Determine the (X, Y) coordinate at the center of the cell enclosing the given text.  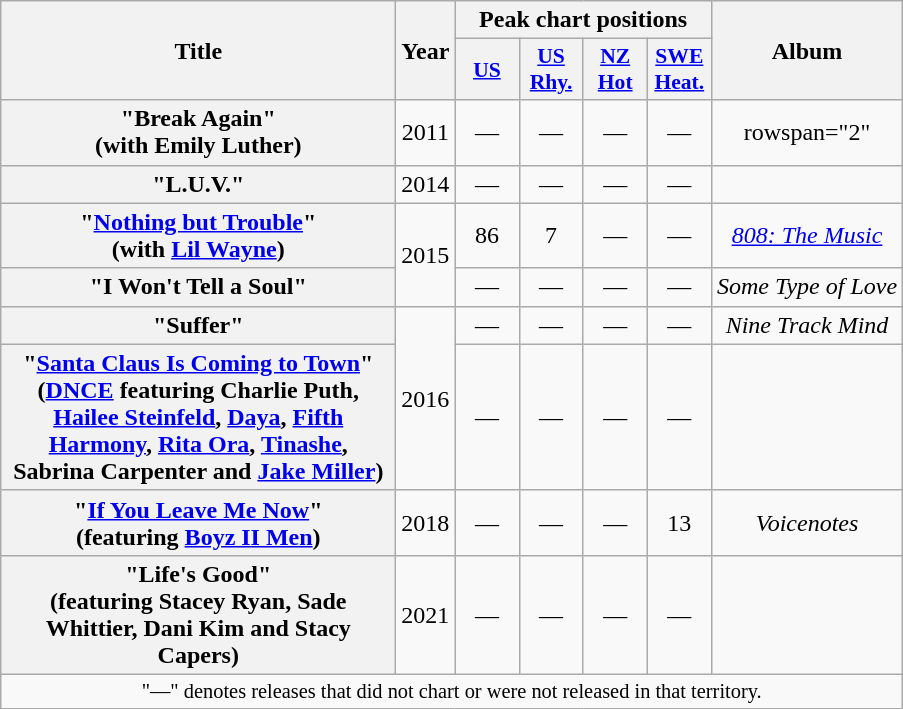
"—" denotes releases that did not chart or were not released in that territory. (452, 691)
"Nothing but Trouble"(with Lil Wayne) (198, 236)
"L.U.V." (198, 184)
2015 (426, 254)
"I Won't Tell a Soul" (198, 287)
Album (806, 50)
Nine Track Mind (806, 325)
2011 (426, 132)
2018 (426, 522)
86 (487, 236)
USRhy. (551, 70)
US (487, 70)
Year (426, 50)
2021 (426, 614)
Peak chart positions (583, 20)
"Life's Good"(featuring Stacey Ryan, Sade Whittier, Dani Kim and Stacy Capers) (198, 614)
Title (198, 50)
2016 (426, 398)
"Suffer" (198, 325)
NZHot (615, 70)
"Break Again"(with Emily Luther) (198, 132)
SWEHeat. (679, 70)
Some Type of Love (806, 287)
808: The Music (806, 236)
rowspan="2" (806, 132)
2014 (426, 184)
Voicenotes (806, 522)
13 (679, 522)
"If You Leave Me Now"(featuring Boyz II Men) (198, 522)
7 (551, 236)
